Scan for the cell matching the given text and deliver its [X, Y] coordinate at center. 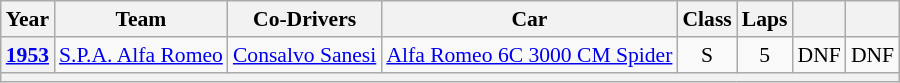
Co-Drivers [304, 19]
Team [141, 19]
Consalvo Sanesi [304, 55]
1953 [28, 55]
5 [765, 55]
Alfa Romeo 6C 3000 CM Spider [529, 55]
Laps [765, 19]
S [706, 55]
Car [529, 19]
Class [706, 19]
S.P.A. Alfa Romeo [141, 55]
Year [28, 19]
